From the cell containing the given text, extract its center point as [x, y] coordinate. 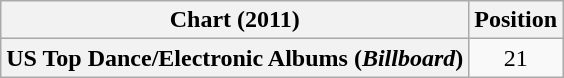
US Top Dance/Electronic Albums (Billboard) [235, 58]
Position [516, 20]
Chart (2011) [235, 20]
21 [516, 58]
